Return the [x, y] coordinate for the center point of the cell that contains the specified text.  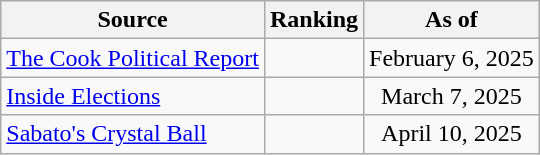
Ranking [314, 20]
April 10, 2025 [452, 134]
February 6, 2025 [452, 58]
Source [133, 20]
Sabato's Crystal Ball [133, 134]
Inside Elections [133, 96]
The Cook Political Report [133, 58]
As of [452, 20]
March 7, 2025 [452, 96]
